Return the [X, Y] coordinate for the center point of the cell that contains the specified text.  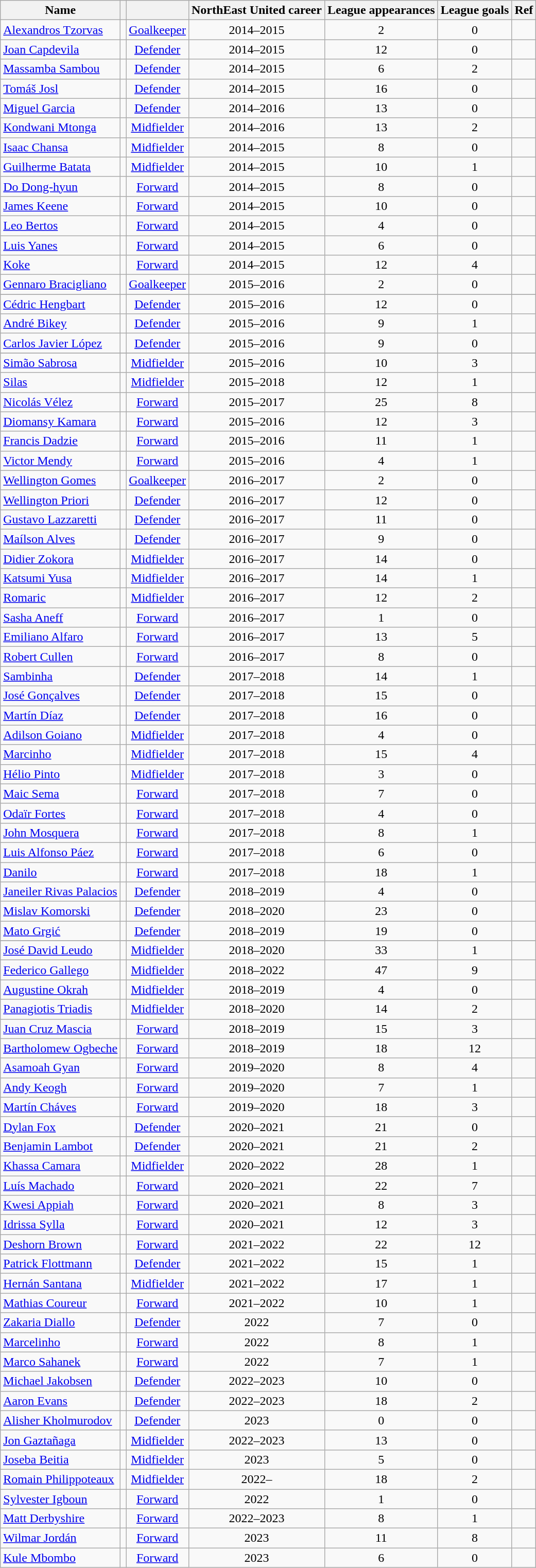
José David Leudo [61, 950]
Carlos Javier López [61, 343]
Martín Díaz [61, 715]
Romain Philippoteaux [61, 1479]
Augustine Okrah [61, 990]
Romaric [61, 598]
Asamoah Gyan [61, 1068]
Sasha Aneff [61, 618]
Robert Cullen [61, 657]
Idrissa Sylla [61, 1225]
Cédric Hengbart [61, 304]
Hernán Santana [61, 1283]
Do Dong-hyun [61, 186]
Marco Sahanek [61, 1362]
André Bikey [61, 324]
2020–2022 [256, 1166]
Nicolás Vélez [61, 402]
Maílson Alves [61, 539]
Danilo [61, 872]
Patrick Flottmann [61, 1264]
Adilson Goiano [61, 735]
19 [381, 931]
Isaac Chansa [61, 147]
Marcinho [61, 754]
Khassa Camara [61, 1166]
Andy Keogh [61, 1087]
Alexandros Tzorvas [61, 30]
Wellington Priori [61, 500]
47 [381, 970]
Joseba Beitia [61, 1459]
28 [381, 1166]
Guilherme Batata [61, 167]
Tomáš Josl [61, 89]
NorthEast United career [256, 10]
2015–2018 [256, 382]
Wilmar Jordán [61, 1538]
25 [381, 402]
Victor Mendy [61, 461]
League appearances [381, 10]
Miguel Garcia [61, 108]
Jon Gaztañaga [61, 1440]
Emiliano Alfaro [61, 637]
Benjamin Lambot [61, 1146]
Mato Grgić [61, 931]
José Gonçalves [61, 696]
Bartholomew Ogbeche [61, 1048]
John Mosquera [61, 833]
James Keene [61, 206]
Leo Bertos [61, 225]
Wellington Gomes [61, 480]
Joan Capdevila [61, 49]
Martín Cháves [61, 1107]
Juan Cruz Mascia [61, 1029]
Zakaria Diallo [61, 1323]
23 [381, 911]
Hélio Pinto [61, 774]
Mislav Komorski [61, 911]
Diomansy Kamara [61, 421]
Aaron Evans [61, 1401]
Sambinha [61, 676]
Odaïr Fortes [61, 813]
Luís Machado [61, 1185]
Silas [61, 382]
Deshorn Brown [61, 1244]
Gustavo Lazzaretti [61, 519]
Marcelinho [61, 1342]
Janeiler Rivas Palacios [61, 892]
Massamba Sambou [61, 69]
Mathias Coureur [61, 1303]
Ref [524, 10]
Simão Sabrosa [61, 363]
Federico Gallego [61, 970]
Kule Mbombo [61, 1558]
Luis Alfonso Páez [61, 852]
Matt Derbyshire [61, 1519]
Sylvester Igboun [61, 1499]
Didier Zokora [61, 558]
Dylan Fox [61, 1126]
Michael Jakobsen [61, 1381]
2018–2022 [256, 970]
Panagiotis Triadis [61, 1009]
2022– [256, 1479]
Kondwani Mtonga [61, 128]
Katsumi Yusa [61, 578]
17 [381, 1283]
Gennaro Bracigliano [61, 285]
Name [61, 10]
Luis Yanes [61, 245]
Alisher Kholmurodov [61, 1420]
Koke [61, 265]
Kwesi Appiah [61, 1205]
33 [381, 950]
Francis Dadzie [61, 441]
2015–2017 [256, 402]
League goals [475, 10]
Maic Sema [61, 794]
